Return [x, y] of the center of cell containing provided text 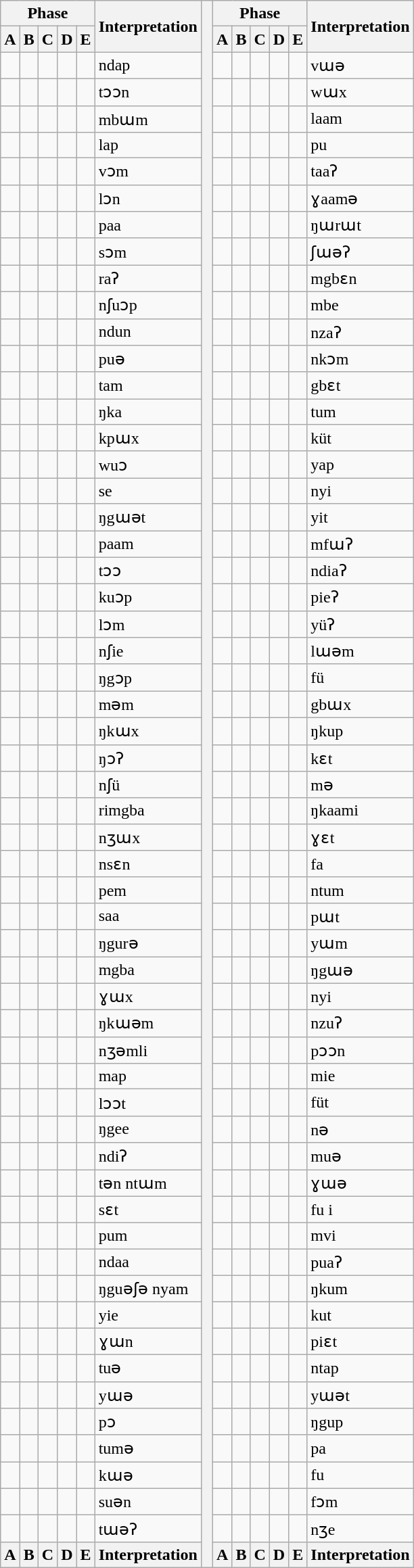
pu [360, 145]
fu i [360, 1210]
lɔɔt [147, 1103]
ŋgee [147, 1129]
gbɛt [360, 385]
yɯm [360, 943]
ɣɯə [360, 1183]
vɯə [360, 66]
füt [360, 1103]
rimgba [147, 811]
tɔɔ [147, 571]
ndiʔ [147, 1156]
nsɛn [147, 864]
pieʔ [360, 598]
laam [360, 119]
map [147, 1076]
saa [147, 916]
ŋɯrɯt [360, 225]
nʃuɔp [147, 305]
ŋkaami [360, 811]
yüʔ [360, 624]
ŋgurə [147, 943]
ndaa [147, 1262]
ɣaamə [360, 198]
yie [147, 1315]
mbɯm [147, 119]
fu [360, 1475]
sɛt [147, 1210]
nʃie [147, 651]
paa [147, 225]
puə [147, 359]
tuə [147, 1368]
vɔm [147, 172]
nʒɯx [147, 837]
fa [360, 864]
wɯx [360, 92]
ŋkum [360, 1289]
lap [147, 145]
ntum [360, 890]
yɯət [360, 1395]
kut [360, 1315]
ŋkup [360, 731]
raʔ [147, 279]
nʃü [147, 785]
kpɯx [147, 438]
mvi [360, 1236]
mbe [360, 305]
ŋgɯə [360, 970]
mgba [147, 970]
pɔɔn [360, 1050]
mgbɛn [360, 279]
puaʔ [360, 1262]
pa [360, 1448]
lɔm [147, 624]
fɔm [360, 1502]
tɯəʔ [147, 1529]
kuɔp [147, 598]
ŋka [147, 412]
nkɔm [360, 359]
yit [360, 517]
suən [147, 1502]
nzaʔ [360, 332]
ŋguəʃə nyam [147, 1289]
ndap [147, 66]
ŋkɯəm [147, 1024]
nʒəmli [147, 1050]
pɔ [147, 1422]
tum [360, 412]
mie [360, 1076]
ntap [360, 1368]
ɣɛt [360, 837]
yɯə [147, 1395]
piɛt [360, 1341]
lɯəm [360, 651]
kɯə [147, 1475]
tam [147, 385]
mfɯʔ [360, 544]
ndun [147, 332]
ɣɯn [147, 1341]
pum [147, 1236]
ndiaʔ [360, 571]
ŋɔʔ [147, 758]
ɣɯx [147, 997]
küt [360, 438]
nʒe [360, 1529]
tumə [147, 1448]
ŋgɯət [147, 517]
paam [147, 544]
sɔm [147, 252]
wuɔ [147, 465]
ʃɯəʔ [360, 252]
tɔɔn [147, 92]
taaʔ [360, 172]
ŋkɯx [147, 731]
nzuʔ [360, 1024]
pem [147, 890]
gbɯx [360, 705]
kɛt [360, 758]
mə [360, 785]
ŋgɔp [147, 678]
ŋgup [360, 1422]
nə [360, 1129]
lɔn [147, 198]
tən ntɯm [147, 1183]
se [147, 491]
pɯt [360, 916]
fü [360, 678]
yap [360, 465]
məm [147, 705]
muə [360, 1156]
